Determine the (x, y) coordinate at the center of the cell enclosing the given text.  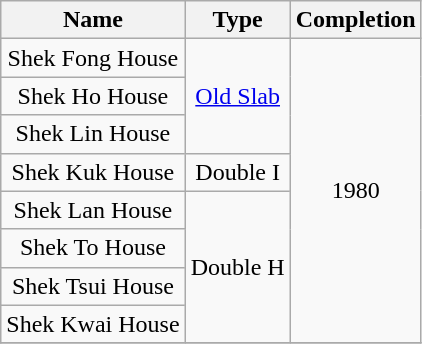
Shek Fong House (93, 58)
Shek Tsui House (93, 286)
Double I (238, 172)
1980 (356, 191)
Type (238, 20)
Shek Lan House (93, 210)
Completion (356, 20)
Double H (238, 267)
Name (93, 20)
Shek Kuk House (93, 172)
Shek Lin House (93, 134)
Shek Ho House (93, 96)
Shek Kwai House (93, 324)
Shek To House (93, 248)
Old Slab (238, 96)
